Capture the cell that displays the provided text and extract its [X, Y] central coordinate. 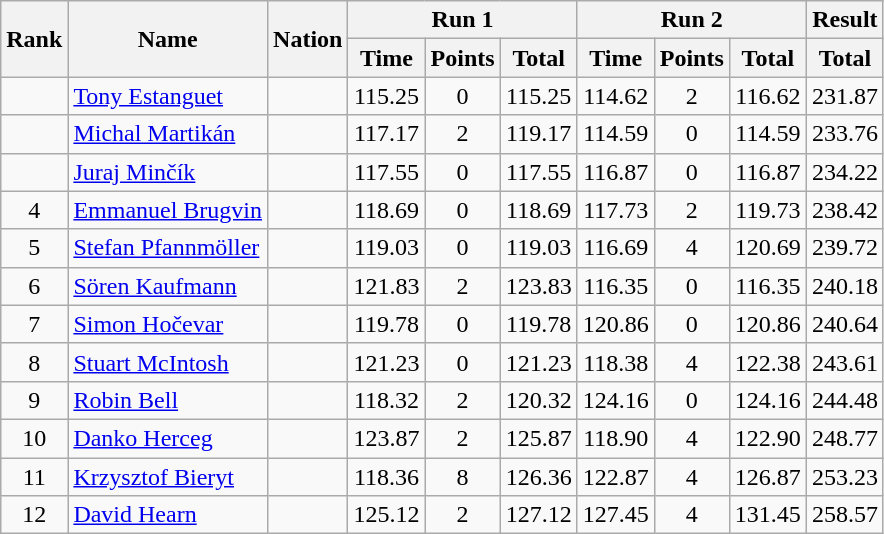
Sören Kaufmann [168, 286]
238.42 [844, 210]
122.90 [768, 438]
126.36 [538, 477]
Rank [34, 39]
120.69 [768, 248]
126.87 [768, 477]
Robin Bell [168, 400]
118.38 [616, 362]
131.45 [768, 515]
244.48 [844, 400]
240.64 [844, 324]
125.12 [386, 515]
118.36 [386, 477]
118.32 [386, 400]
Tony Estanguet [168, 96]
Run 2 [692, 20]
125.87 [538, 438]
122.38 [768, 362]
123.87 [386, 438]
6 [34, 286]
116.62 [768, 96]
114.62 [616, 96]
9 [34, 400]
116.69 [616, 248]
253.23 [844, 477]
Simon Hočevar [168, 324]
10 [34, 438]
120.32 [538, 400]
123.83 [538, 286]
Juraj Minčík [168, 172]
119.73 [768, 210]
Run 1 [462, 20]
127.12 [538, 515]
Michal Martikán [168, 134]
Emmanuel Brugvin [168, 210]
121.83 [386, 286]
119.17 [538, 134]
Krzysztof Bieryt [168, 477]
117.17 [386, 134]
258.57 [844, 515]
248.77 [844, 438]
Stuart McIntosh [168, 362]
7 [34, 324]
Danko Herceg [168, 438]
233.76 [844, 134]
122.87 [616, 477]
David Hearn [168, 515]
Result [844, 20]
240.18 [844, 286]
243.61 [844, 362]
117.73 [616, 210]
11 [34, 477]
118.90 [616, 438]
Name [168, 39]
234.22 [844, 172]
Stefan Pfannmöller [168, 248]
5 [34, 248]
Nation [308, 39]
239.72 [844, 248]
231.87 [844, 96]
127.45 [616, 515]
12 [34, 515]
